Determine the [x, y] coordinate at the center of the cell enclosing the given text.  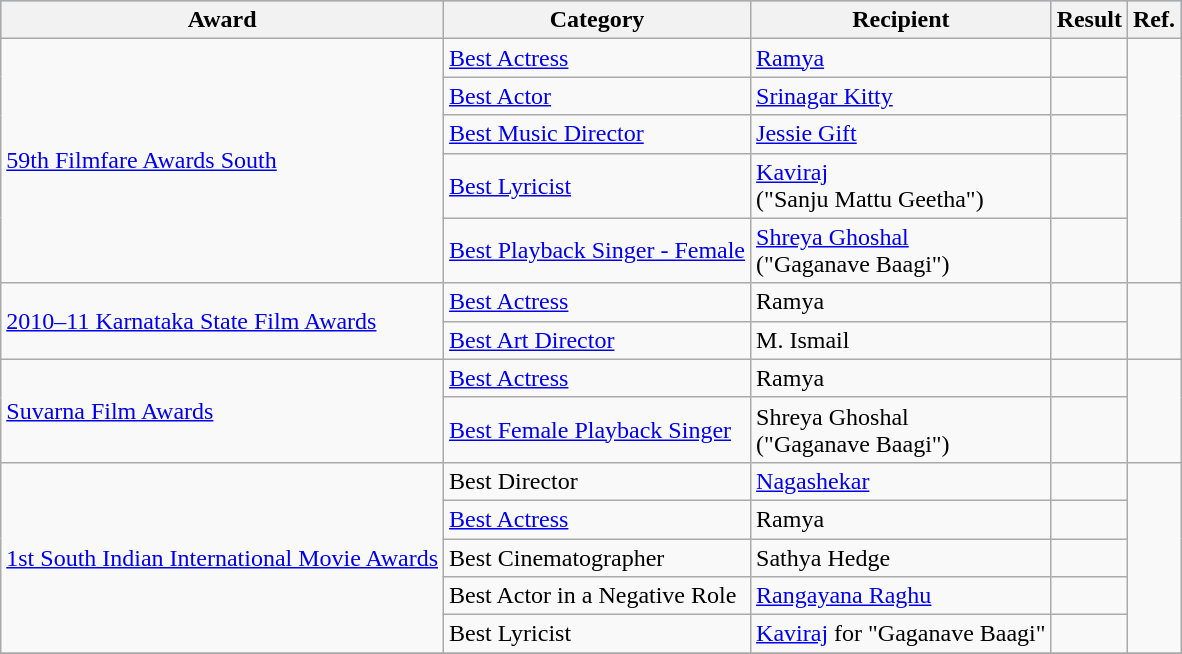
Best Director [598, 481]
Kaviraj ("Sanju Mattu Geetha") [902, 186]
Sathya Hedge [902, 557]
Rangayana Raghu [902, 596]
Kaviraj for "Gaganave Baagi" [902, 634]
59th Filmfare Awards South [222, 161]
Best Playback Singer - Female [598, 250]
Best Actor in a Negative Role [598, 596]
Best Art Director [598, 340]
Award [222, 20]
2010–11 Karnataka State Film Awards [222, 321]
Best Actor [598, 96]
Suvarna Film Awards [222, 410]
Nagashekar [902, 481]
Ref. [1154, 20]
Recipient [902, 20]
Srinagar Kitty [902, 96]
Best Cinematographer [598, 557]
Result [1089, 20]
Jessie Gift [902, 134]
M. Ismail [902, 340]
Category [598, 20]
Best Female Playback Singer [598, 430]
1st South Indian International Movie Awards [222, 557]
Best Music Director [598, 134]
